Find where the given text appears and provide that cell's center as (x, y) coordinate. 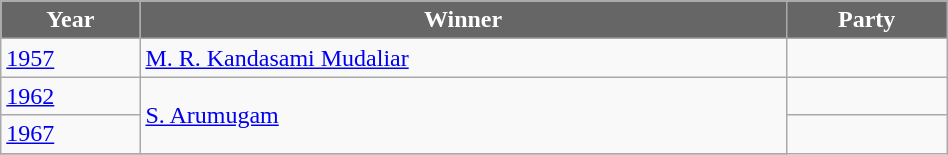
M. R. Kandasami Mudaliar (463, 58)
1967 (70, 134)
1957 (70, 58)
Winner (463, 20)
Party (866, 20)
1962 (70, 96)
S. Arumugam (463, 115)
Year (70, 20)
